Pinpoint the cell where the given text exists, returning its (X, Y) midpoint coordinate. 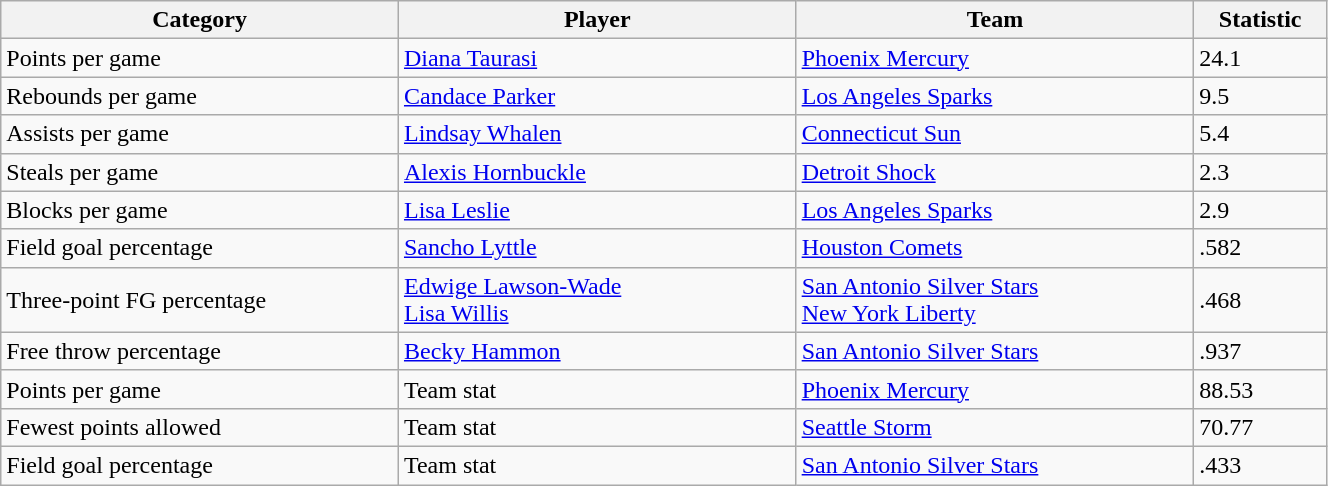
Seattle Storm (995, 427)
Becky Hammon (597, 351)
Detroit Shock (995, 172)
Blocks per game (200, 210)
.433 (1260, 465)
Player (597, 20)
Candace Parker (597, 96)
Category (200, 20)
Rebounds per game (200, 96)
24.1 (1260, 58)
Team (995, 20)
2.9 (1260, 210)
Fewest points allowed (200, 427)
Alexis Hornbuckle (597, 172)
Free throw percentage (200, 351)
70.77 (1260, 427)
5.4 (1260, 134)
Steals per game (200, 172)
Assists per game (200, 134)
.582 (1260, 248)
.468 (1260, 300)
Connecticut Sun (995, 134)
9.5 (1260, 96)
Sancho Lyttle (597, 248)
.937 (1260, 351)
2.3 (1260, 172)
88.53 (1260, 389)
San Antonio Silver StarsNew York Liberty (995, 300)
Lindsay Whalen (597, 134)
Statistic (1260, 20)
Diana Taurasi (597, 58)
Lisa Leslie (597, 210)
Three-point FG percentage (200, 300)
Edwige Lawson-WadeLisa Willis (597, 300)
Houston Comets (995, 248)
